Scan for the cell matching the given text and deliver its [X, Y] coordinate at center. 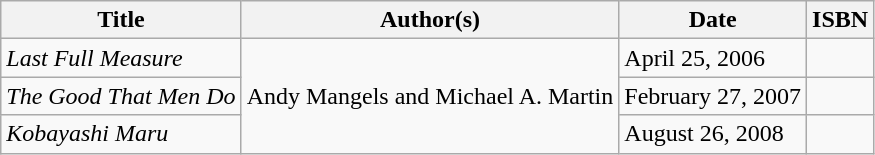
Kobayashi Maru [121, 134]
The Good That Men Do [121, 96]
April 25, 2006 [713, 58]
February 27, 2007 [713, 96]
Author(s) [430, 20]
Date [713, 20]
Last Full Measure [121, 58]
ISBN [840, 20]
August 26, 2008 [713, 134]
Andy Mangels and Michael A. Martin [430, 96]
Title [121, 20]
